Scan for the cell matching the given text and deliver its (X, Y) coordinate at center. 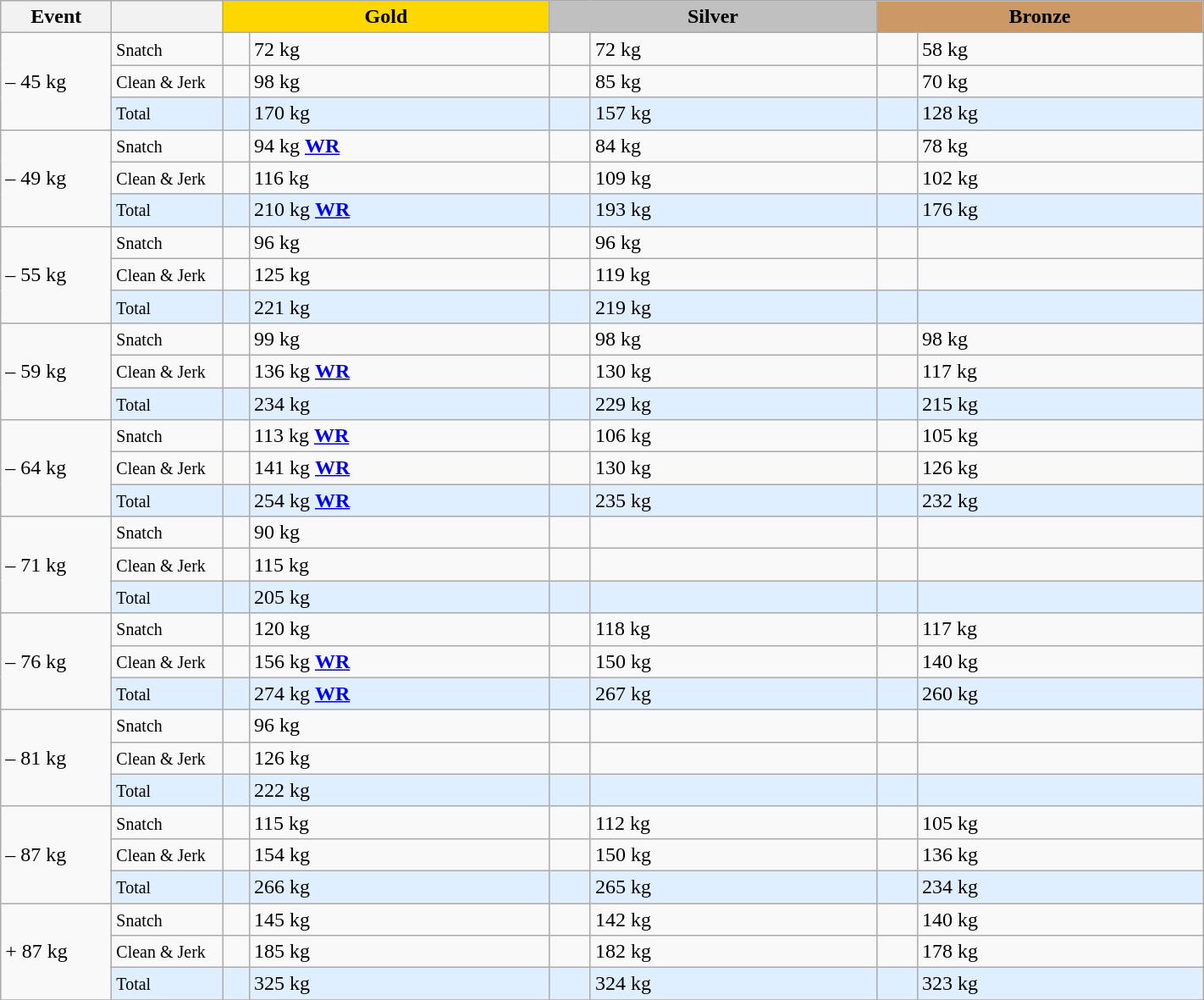
102 kg (1060, 178)
221 kg (400, 307)
– 55 kg (56, 274)
136 kg (1060, 854)
106 kg (733, 436)
193 kg (733, 210)
99 kg (400, 339)
120 kg (400, 629)
112 kg (733, 822)
176 kg (1060, 210)
Event (56, 17)
116 kg (400, 178)
141 kg WR (400, 468)
– 87 kg (56, 854)
94 kg WR (400, 146)
136 kg WR (400, 371)
274 kg WR (400, 693)
267 kg (733, 693)
– 59 kg (56, 371)
222 kg (400, 790)
– 76 kg (56, 661)
323 kg (1060, 984)
Bronze (1040, 17)
90 kg (400, 533)
113 kg WR (400, 436)
– 71 kg (56, 565)
170 kg (400, 113)
178 kg (1060, 952)
210 kg WR (400, 210)
70 kg (1060, 81)
+ 87 kg (56, 951)
78 kg (1060, 146)
Silver (713, 17)
84 kg (733, 146)
– 45 kg (56, 81)
185 kg (400, 952)
232 kg (1060, 500)
– 49 kg (56, 178)
145 kg (400, 919)
125 kg (400, 274)
142 kg (733, 919)
157 kg (733, 113)
119 kg (733, 274)
235 kg (733, 500)
154 kg (400, 854)
229 kg (733, 404)
219 kg (733, 307)
– 64 kg (56, 468)
266 kg (400, 887)
85 kg (733, 81)
128 kg (1060, 113)
Gold (386, 17)
118 kg (733, 629)
215 kg (1060, 404)
265 kg (733, 887)
205 kg (400, 597)
– 81 kg (56, 758)
156 kg WR (400, 661)
58 kg (1060, 49)
182 kg (733, 952)
260 kg (1060, 693)
324 kg (733, 984)
109 kg (733, 178)
254 kg WR (400, 500)
325 kg (400, 984)
